Pinpoint the cell where the given text exists, returning its (x, y) midpoint coordinate. 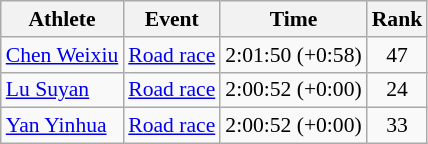
47 (398, 55)
Chen Weixiu (62, 55)
24 (398, 90)
Rank (398, 19)
Yan Yinhua (62, 126)
Lu Suyan (62, 90)
Athlete (62, 19)
Event (172, 19)
2:01:50 (+0:58) (293, 55)
Time (293, 19)
33 (398, 126)
